From the cell containing the given text, extract its center point as (x, y) coordinate. 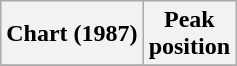
Chart (1987) (72, 34)
Peakposition (189, 34)
